Scan for the cell matching the given text and deliver its [X, Y] coordinate at center. 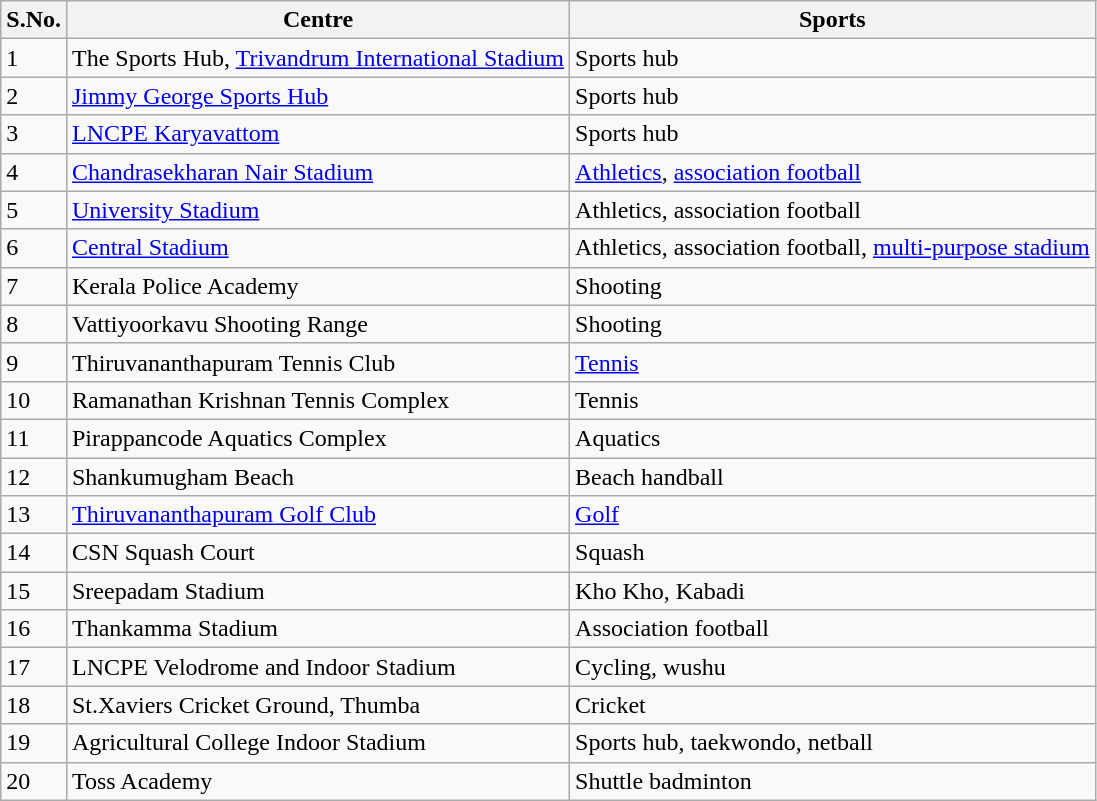
Athletics, association football, multi-purpose stadium [833, 248]
20 [34, 781]
Thiruvananthapuram Tennis Club [318, 362]
Kerala Police Academy [318, 286]
Thankamma Stadium [318, 629]
Sreepadam Stadium [318, 591]
Squash [833, 553]
Sports [833, 20]
1 [34, 58]
Chandrasekharan Nair Stadium [318, 172]
10 [34, 400]
17 [34, 667]
3 [34, 134]
The Sports Hub, Trivandrum International Stadium [318, 58]
15 [34, 591]
7 [34, 286]
S.No. [34, 20]
8 [34, 324]
18 [34, 705]
5 [34, 210]
14 [34, 553]
Centre [318, 20]
16 [34, 629]
Shankumugham Beach [318, 477]
Ramanathan Krishnan Tennis Complex [318, 400]
Central Stadium [318, 248]
Golf [833, 515]
LNCPE Karyavattom [318, 134]
Kho Kho, Kabadi [833, 591]
University Stadium [318, 210]
19 [34, 743]
9 [34, 362]
2 [34, 96]
11 [34, 438]
Toss Academy [318, 781]
Aquatics [833, 438]
LNCPE Velodrome and Indoor Stadium [318, 667]
CSN Squash Court [318, 553]
Cycling, wushu [833, 667]
13 [34, 515]
4 [34, 172]
Sports hub, taekwondo, netball [833, 743]
6 [34, 248]
Vattiyoorkavu Shooting Range [318, 324]
Thiruvananthapuram Golf Club [318, 515]
Jimmy George Sports Hub [318, 96]
12 [34, 477]
Beach handball [833, 477]
Agricultural College Indoor Stadium [318, 743]
Cricket [833, 705]
Association football [833, 629]
St.Xaviers Cricket Ground, Thumba [318, 705]
Shuttle badminton [833, 781]
Pirappancode Aquatics Complex [318, 438]
